Return the [X, Y] coordinate for the center point of the cell that contains the specified text.  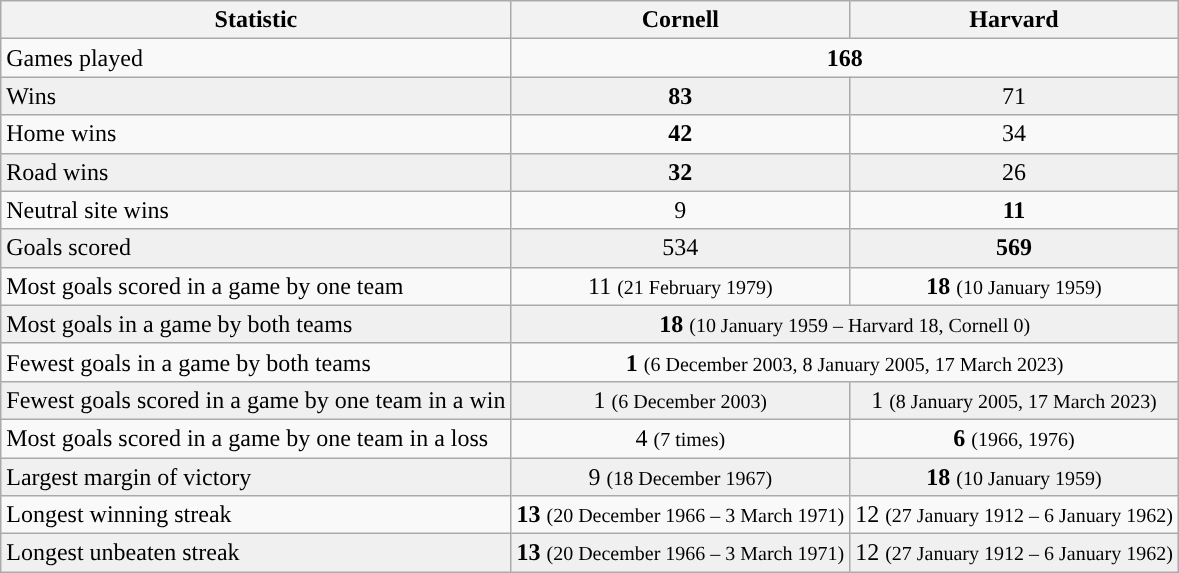
1 (6 December 2003) [680, 400]
Most goals scored in a game by one team in a loss [256, 438]
Most goals scored in a game by one team [256, 286]
Goals scored [256, 248]
42 [680, 134]
Wins [256, 96]
9 (18 December 1967) [680, 477]
Fewest goals scored in a game by one team in a win [256, 400]
569 [1014, 248]
32 [680, 172]
Games played [256, 58]
1 (8 January 2005, 17 March 2023) [1014, 400]
4 (7 times) [680, 438]
168 [844, 58]
Road wins [256, 172]
Most goals in a game by both teams [256, 324]
Harvard [1014, 20]
1 (6 December 2003, 8 January 2005, 17 March 2023) [844, 362]
Home wins [256, 134]
34 [1014, 134]
26 [1014, 172]
11 [1014, 210]
Fewest goals in a game by both teams [256, 362]
Largest margin of victory [256, 477]
Cornell [680, 20]
11 (21 February 1979) [680, 286]
71 [1014, 96]
18 (10 January 1959 – Harvard 18, Cornell 0) [844, 324]
Statistic [256, 20]
Neutral site wins [256, 210]
Longest unbeaten streak [256, 553]
9 [680, 210]
83 [680, 96]
6 (1966, 1976) [1014, 438]
534 [680, 248]
Longest winning streak [256, 515]
